Return (x, y) of the center of cell containing provided text 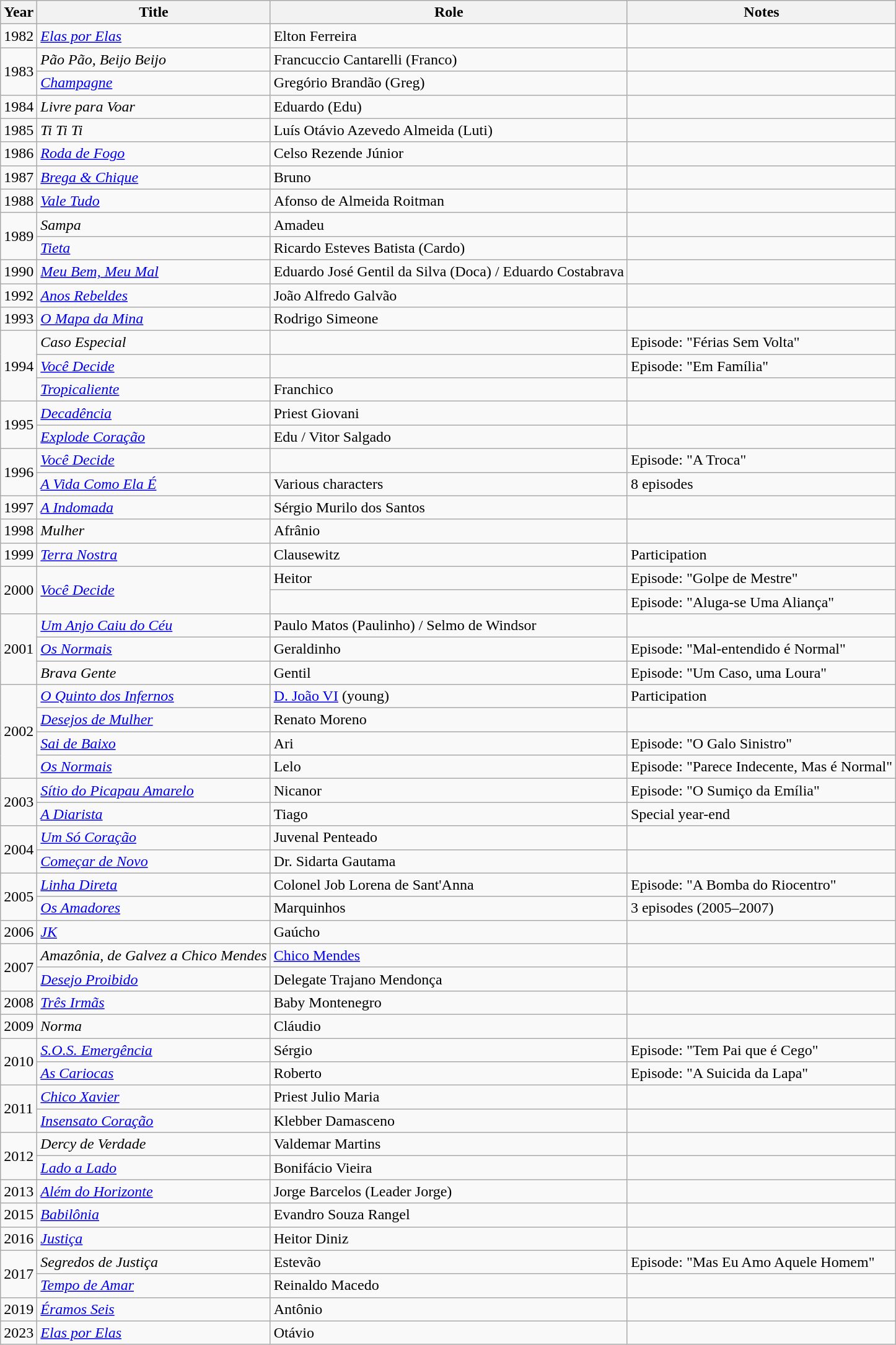
Decadência (154, 413)
Luís Otávio Azevedo Almeida (Luti) (449, 130)
Episode: "Golpe de Mestre" (761, 578)
Episode: "Parece Indecente, Mas é Normal" (761, 767)
Title (154, 12)
Antônio (449, 1309)
Estevão (449, 1262)
1985 (19, 130)
Celso Rezende Júnior (449, 154)
Episode: "O Sumiço da Emília" (761, 791)
2000 (19, 590)
Gregório Brandão (Greg) (449, 83)
Brava Gente (154, 672)
1987 (19, 177)
Tempo de Amar (154, 1286)
Episode: "A Bomba do Riocentro" (761, 885)
1994 (19, 366)
Lado a Lado (154, 1168)
Tiago (449, 814)
2010 (19, 1062)
Gentil (449, 672)
Explode Coração (154, 437)
Episode: "A Suicida da Lapa" (761, 1074)
Priest Julio Maria (449, 1097)
1984 (19, 107)
1995 (19, 425)
Um Anjo Caiu do Céu (154, 625)
1982 (19, 36)
Afonso de Almeida Roitman (449, 201)
Cláudio (449, 1026)
Tieta (154, 248)
2011 (19, 1109)
Episode: "Mal-entendido é Normal" (761, 649)
Reinaldo Macedo (449, 1286)
2007 (19, 967)
Episode: "Férias Sem Volta" (761, 343)
Special year-end (761, 814)
Amazônia, de Galvez a Chico Mendes (154, 955)
Elton Ferreira (449, 36)
2019 (19, 1309)
Gaúcho (449, 932)
Sai de Baixo (154, 743)
1997 (19, 507)
2004 (19, 849)
Além do Horizonte (154, 1191)
1992 (19, 296)
Heitor Diniz (449, 1238)
2003 (19, 802)
2013 (19, 1191)
Livre para Voar (154, 107)
Eduardo (Edu) (449, 107)
Colonel Job Lorena de Sant'Anna (449, 885)
Lelo (449, 767)
Notes (761, 12)
JK (154, 932)
Babilônia (154, 1215)
Dercy de Verdade (154, 1144)
2002 (19, 732)
Pão Pão, Beijo Beijo (154, 59)
Bonifácio Vieira (449, 1168)
Segredos de Justiça (154, 1262)
1998 (19, 531)
Ari (449, 743)
Priest Giovani (449, 413)
Brega & Chique (154, 177)
Éramos Seis (154, 1309)
Os Amadores (154, 908)
1990 (19, 271)
Tropicaliente (154, 390)
Marquinhos (449, 908)
Três Irmãs (154, 1002)
Delegate Trajano Mendonça (449, 979)
O Mapa da Mina (154, 319)
Valdemar Martins (449, 1144)
A Vida Como Ela É (154, 484)
1986 (19, 154)
Episode: "Um Caso, uma Loura" (761, 672)
Começar de Novo (154, 861)
Edu / Vitor Salgado (449, 437)
Geraldinho (449, 649)
Vale Tudo (154, 201)
A Indomada (154, 507)
2005 (19, 896)
Dr. Sidarta Gautama (449, 861)
2015 (19, 1215)
Terra Nostra (154, 554)
Baby Montenegro (449, 1002)
Roberto (449, 1074)
Otávio (449, 1333)
Amadeu (449, 224)
Chico Mendes (449, 955)
Sítio do Picapau Amarelo (154, 791)
2016 (19, 1238)
Sampa (154, 224)
Renato Moreno (449, 720)
2006 (19, 932)
Roda de Fogo (154, 154)
Heitor (449, 578)
Franchico (449, 390)
Insensato Coração (154, 1121)
Role (449, 12)
A Diarista (154, 814)
Klebber Damasceno (449, 1121)
Sérgio (449, 1050)
1983 (19, 71)
D. João VI (young) (449, 696)
Episode: "Tem Pai que é Cego" (761, 1050)
O Quinto dos Infernos (154, 696)
2009 (19, 1026)
Bruno (449, 177)
8 episodes (761, 484)
Desejo Proibido (154, 979)
1996 (19, 472)
Episode: "A Troca" (761, 460)
Episode: "Mas Eu Amo Aquele Homem" (761, 1262)
Meu Bem, Meu Mal (154, 271)
Um Só Coração (154, 838)
2012 (19, 1156)
1993 (19, 319)
Eduardo José Gentil da Silva (Doca) / Eduardo Costabrava (449, 271)
1999 (19, 554)
Year (19, 12)
Rodrigo Simeone (449, 319)
Juvenal Penteado (449, 838)
1989 (19, 236)
Sérgio Murilo dos Santos (449, 507)
Ti Ti Ti (154, 130)
Episode: "Em Família" (761, 366)
As Cariocas (154, 1074)
Mulher (154, 531)
Afrânio (449, 531)
2023 (19, 1333)
Justiça (154, 1238)
Paulo Matos (Paulinho) / Selmo de Windsor (449, 625)
2008 (19, 1002)
Desejos de Mulher (154, 720)
Francuccio Cantarelli (Franco) (449, 59)
Episode: "Aluga-se Uma Aliança" (761, 602)
Episode: "O Galo Sinistro" (761, 743)
2017 (19, 1274)
3 episodes (2005–2007) (761, 908)
Caso Especial (154, 343)
Various characters (449, 484)
Chico Xavier (154, 1097)
Nicanor (449, 791)
S.O.S. Emergência (154, 1050)
Anos Rebeldes (154, 296)
Jorge Barcelos (Leader Jorge) (449, 1191)
Norma (154, 1026)
Champagne (154, 83)
Clausewitz (449, 554)
João Alfredo Galvão (449, 296)
2001 (19, 649)
Evandro Souza Rangel (449, 1215)
Linha Direta (154, 885)
Ricardo Esteves Batista (Cardo) (449, 248)
1988 (19, 201)
